Output the [x, y] coordinate of the center of the cell containing the given text.  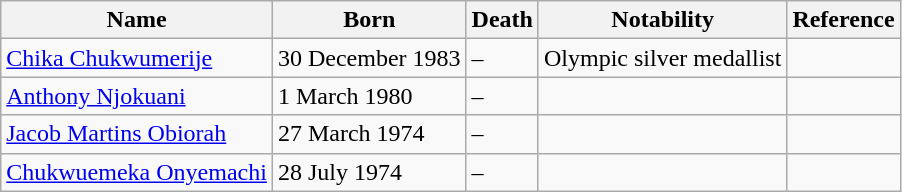
Notability [662, 20]
Chukwuemeka Onyemachi [137, 172]
Reference [844, 20]
Olympic silver medallist [662, 58]
1 March 1980 [369, 96]
30 December 1983 [369, 58]
28 July 1974 [369, 172]
Born [369, 20]
Death [502, 20]
Chika Chukwumerije [137, 58]
Anthony Njokuani [137, 96]
27 March 1974 [369, 134]
Jacob Martins Obiorah [137, 134]
Name [137, 20]
